Identify which cell holds the provided text, then report its [x, y] central coordinate. 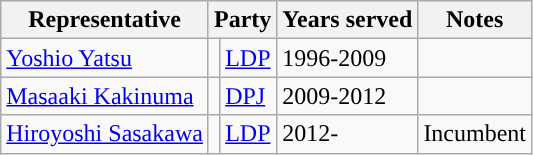
Hiroyoshi Sasakawa [105, 134]
2012- [348, 134]
Incumbent [475, 134]
DPJ [248, 96]
Notes [475, 20]
Representative [105, 20]
Masaaki Kakinuma [105, 96]
2009-2012 [348, 96]
1996-2009 [348, 58]
Party [242, 20]
Years served [348, 20]
Yoshio Yatsu [105, 58]
